Identify which cell holds the provided text, then report its [X, Y] central coordinate. 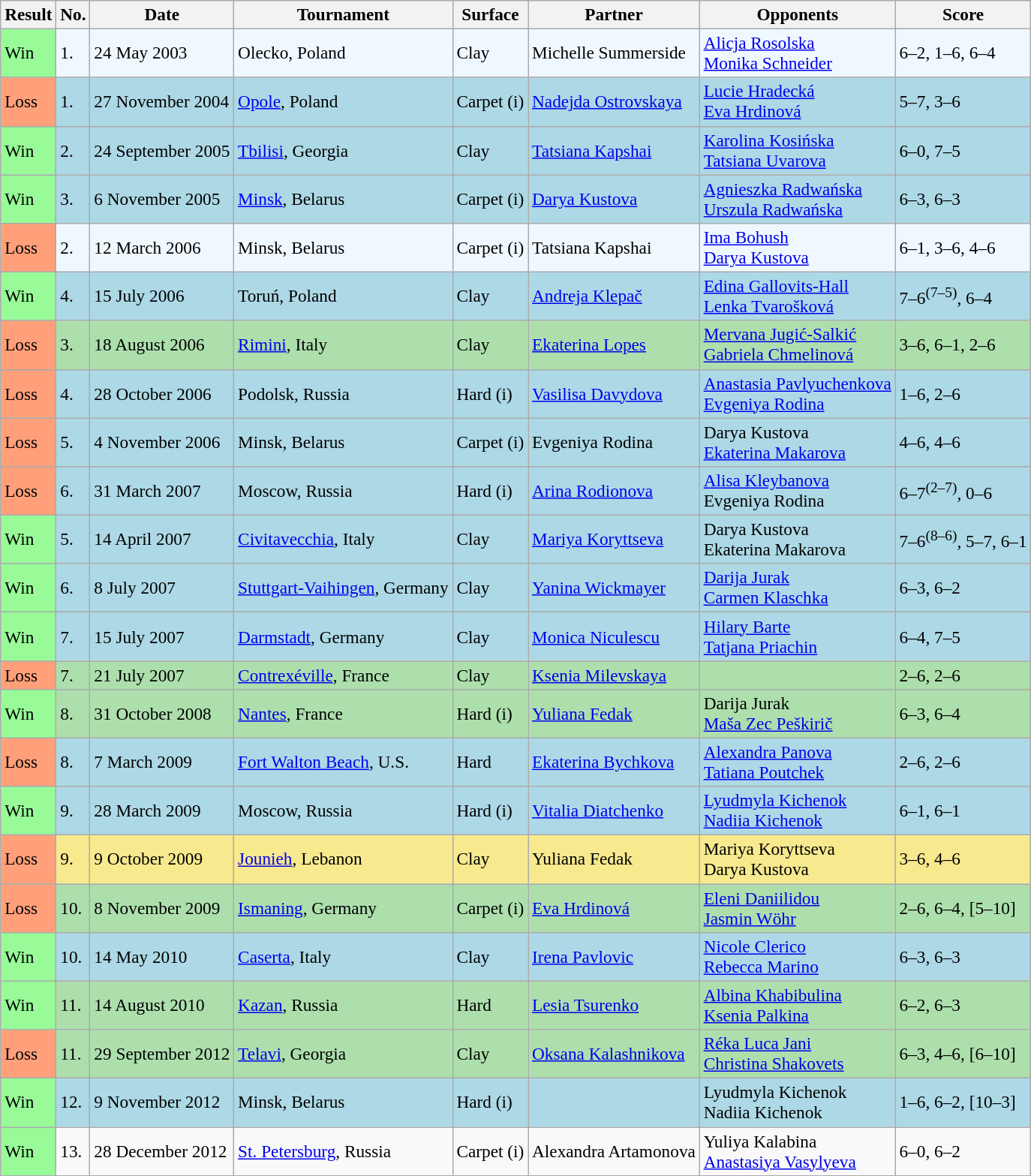
Anastasia Pavlyuchenkova Evgeniya Rodina [797, 393]
15 July 2006 [162, 296]
Podolsk, Russia [344, 393]
Lesia Tsurenko [614, 1006]
Opponents [797, 14]
24 May 2003 [162, 53]
Ekaterina Bychkova [614, 762]
Arina Rodionova [614, 491]
6–0, 6–2 [963, 1151]
2–6, 6–4, [5–10] [963, 908]
Tournament [344, 14]
6–4, 7–5 [963, 636]
Olecko, Poland [344, 53]
6–0, 7–5 [963, 150]
Score [963, 14]
28 October 2006 [162, 393]
Monica Niculescu [614, 636]
Jounieh, Lebanon [344, 859]
24 September 2005 [162, 150]
21 July 2007 [162, 675]
Réka Luca Jani Christina Shakovets [797, 1054]
6–3, 6–4 [963, 713]
4 November 2006 [162, 441]
6–7(2–7), 0–6 [963, 491]
31 March 2007 [162, 491]
Hilary Barte Tatjana Priachin [797, 636]
Agnieszka Radwańska Urszula Radwańska [797, 198]
Albina Khabibulina Ksenia Palkina [797, 1006]
28 March 2009 [162, 811]
Alicja Rosolska Monika Schneider [797, 53]
Darija Jurak Maša Zec Peškirič [797, 713]
8 July 2007 [162, 588]
Eleni Daniilidou Jasmin Wöhr [797, 908]
5–7, 3–6 [963, 102]
Mervana Jugić-Salkić Gabriela Chmelinová [797, 345]
Surface [491, 14]
Nicole Clerico Rebecca Marino [797, 956]
Ima Bohush Darya Kustova [797, 248]
12. [74, 1102]
Darmstadt, Germany [344, 636]
Opole, Poland [344, 102]
Ksenia Milevskaya [614, 675]
14 April 2007 [162, 539]
Yuliya Kalabina Anastasiya Vasylyeva [797, 1151]
Mariya Koryttseva [614, 539]
Civitavecchia, Italy [344, 539]
7 March 2009 [162, 762]
Caserta, Italy [344, 956]
7–6(7–5), 6–4 [963, 296]
Toruń, Poland [344, 296]
Irena Pavlovic [614, 956]
7–6(8–6), 5–7, 6–1 [963, 539]
3–6, 6–1, 2–6 [963, 345]
Result [29, 14]
6 November 2005 [162, 198]
Ekaterina Lopes [614, 345]
Lucie Hradecká Eva Hrdinová [797, 102]
Date [162, 14]
Mariya Koryttseva Darya Kustova [797, 859]
6–3, 6–2 [963, 588]
Partner [614, 14]
12 March 2006 [162, 248]
Vasilisa Davydova [614, 393]
14 August 2010 [162, 1006]
6–3, 4–6, [6–10] [963, 1054]
3–6, 4–6 [963, 859]
Contrexéville, France [344, 675]
1–6, 6–2, [10–3] [963, 1102]
Rimini, Italy [344, 345]
8 November 2009 [162, 908]
Yanina Wickmayer [614, 588]
Karolina Kosińska Tatsiana Uvarova [797, 150]
Fort Walton Beach, U.S. [344, 762]
Nadejda Ostrovskaya [614, 102]
29 September 2012 [162, 1054]
9 October 2009 [162, 859]
6–2, 6–3 [963, 1006]
Alexandra Artamonova [614, 1151]
6–1, 6–1 [963, 811]
Darija Jurak Carmen Klaschka [797, 588]
18 August 2006 [162, 345]
No. [74, 14]
Eva Hrdinová [614, 908]
Darya Kustova [614, 198]
Michelle Summerside [614, 53]
Kazan, Russia [344, 1006]
St. Petersburg, Russia [344, 1151]
27 November 2004 [162, 102]
31 October 2008 [162, 713]
Telavi, Georgia [344, 1054]
14 May 2010 [162, 956]
15 July 2007 [162, 636]
Andreja Klepač [614, 296]
9 November 2012 [162, 1102]
13. [74, 1151]
6–2, 1–6, 6–4 [963, 53]
Evgeniya Rodina [614, 441]
Alisa Kleybanova Evgeniya Rodina [797, 491]
Vitalia Diatchenko [614, 811]
Oksana Kalashnikova [614, 1054]
28 December 2012 [162, 1151]
4–6, 4–6 [963, 441]
Alexandra Panova Tatiana Poutchek [797, 762]
6–1, 3–6, 4–6 [963, 248]
Tbilisi, Georgia [344, 150]
Ismaning, Germany [344, 908]
1–6, 2–6 [963, 393]
Edina Gallovits-Hall Lenka Tvarošková [797, 296]
Stuttgart-Vaihingen, Germany [344, 588]
Nantes, France [344, 713]
